Determine the (x, y) coordinate at the center of the cell enclosing the given text.  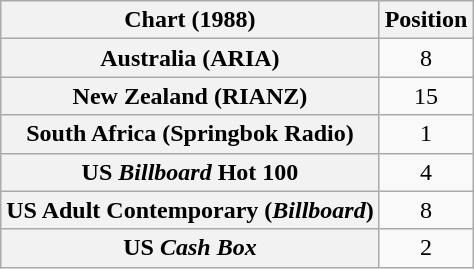
1 (426, 134)
4 (426, 172)
US Adult Contemporary (Billboard) (190, 210)
Chart (1988) (190, 20)
Australia (ARIA) (190, 58)
US Cash Box (190, 248)
US Billboard Hot 100 (190, 172)
South Africa (Springbok Radio) (190, 134)
New Zealand (RIANZ) (190, 96)
15 (426, 96)
2 (426, 248)
Position (426, 20)
